From the cell containing the given text, extract its center point as [X, Y] coordinate. 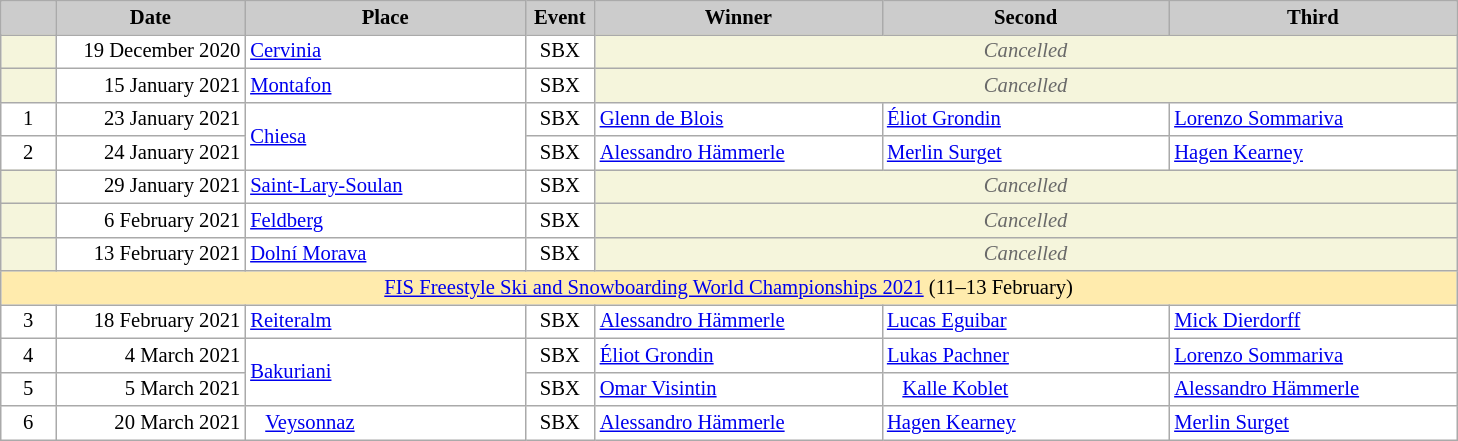
Feldberg [385, 220]
Chiesa [385, 136]
FIS Freestyle Ski and Snowboarding World Championships 2021 (11–13 February) [729, 287]
Veysonnaz [385, 423]
Saint-Lary-Soulan [385, 186]
Lucas Eguibar [1026, 321]
Date [151, 17]
Bakuriani [385, 372]
29 January 2021 [151, 186]
24 January 2021 [151, 153]
Omar Visintin [738, 389]
Second [1026, 17]
5 March 2021 [151, 389]
Lukas Pachner [1026, 355]
19 December 2020 [151, 51]
Third [1312, 17]
Place [385, 17]
Dolní Morava [385, 254]
15 January 2021 [151, 85]
4 [28, 355]
Mick Dierdorff [1312, 321]
6 [28, 423]
Reiteralm [385, 321]
2 [28, 153]
5 [28, 389]
Cervinia [385, 51]
23 January 2021 [151, 119]
20 March 2021 [151, 423]
4 March 2021 [151, 355]
1 [28, 119]
13 February 2021 [151, 254]
Winner [738, 17]
Montafon [385, 85]
Event [560, 17]
3 [28, 321]
Glenn de Blois [738, 119]
6 February 2021 [151, 220]
18 February 2021 [151, 321]
Kalle Koblet [1026, 389]
